Detect which cell encompasses the target text, then output its [x, y] center coordinate. 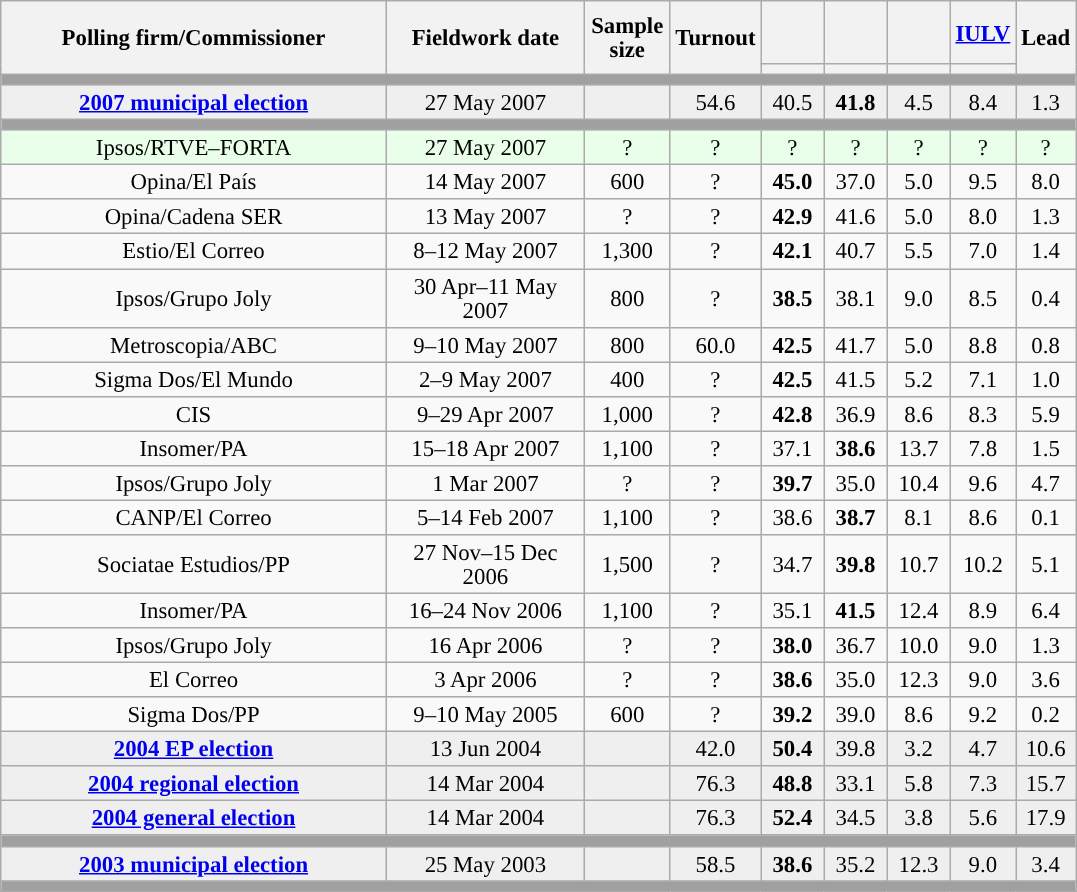
1.0 [1046, 380]
48.8 [792, 784]
39.7 [792, 484]
37.0 [856, 182]
9–29 Apr 2007 [485, 414]
8–12 May 2007 [485, 252]
15.7 [1046, 784]
Lead [1046, 38]
Turnout [716, 38]
9–10 May 2005 [485, 714]
4.5 [918, 102]
El Correo [194, 680]
39.2 [792, 714]
60.0 [716, 344]
33.1 [856, 784]
10.2 [982, 564]
16 Apr 2006 [485, 646]
38.7 [856, 518]
40.5 [792, 102]
0.1 [1046, 518]
27 Nov–15 Dec 2006 [485, 564]
45.0 [792, 182]
42.8 [792, 414]
CIS [194, 414]
5.8 [918, 784]
17.9 [1046, 818]
3.4 [1046, 864]
0.2 [1046, 714]
40.7 [856, 252]
5.9 [1046, 414]
Metroscopia/ABC [194, 344]
Sample size [627, 38]
2003 municipal election [194, 864]
36.7 [856, 646]
Estio/El Correo [194, 252]
13 Jun 2004 [485, 750]
2004 general election [194, 818]
2–9 May 2007 [485, 380]
7.1 [982, 380]
42.9 [792, 218]
35.1 [792, 610]
5.1 [1046, 564]
8.1 [918, 518]
41.7 [856, 344]
30 Apr–11 May 2007 [485, 298]
38.0 [792, 646]
50.4 [792, 750]
5.5 [918, 252]
9–10 May 2007 [485, 344]
10.7 [918, 564]
Polling firm/Commissioner [194, 38]
3.6 [1046, 680]
1.4 [1046, 252]
39.0 [856, 714]
Sigma Dos/El Mundo [194, 380]
16–24 Nov 2006 [485, 610]
3.2 [918, 750]
1,000 [627, 414]
9.2 [982, 714]
7.8 [982, 448]
Fieldwork date [485, 38]
54.6 [716, 102]
Opina/Cadena SER [194, 218]
10.4 [918, 484]
5.6 [982, 818]
42.0 [716, 750]
35.2 [856, 864]
25 May 2003 [485, 864]
8.4 [982, 102]
58.5 [716, 864]
52.4 [792, 818]
9.5 [982, 182]
400 [627, 380]
36.9 [856, 414]
1 Mar 2007 [485, 484]
8.3 [982, 414]
0.8 [1046, 344]
10.0 [918, 646]
5–14 Feb 2007 [485, 518]
34.7 [792, 564]
14 May 2007 [485, 182]
1.5 [1046, 448]
41.6 [856, 218]
38.5 [792, 298]
Ipsos/RTVE–FORTA [194, 148]
2007 municipal election [194, 102]
8.9 [982, 610]
2004 regional election [194, 784]
6.4 [1046, 610]
1,500 [627, 564]
Sigma Dos/PP [194, 714]
15–18 Apr 2007 [485, 448]
8.8 [982, 344]
2004 EP election [194, 750]
0.4 [1046, 298]
10.6 [1046, 750]
7.3 [982, 784]
7.0 [982, 252]
37.1 [792, 448]
3.8 [918, 818]
Sociatae Estudios/PP [194, 564]
41.8 [856, 102]
1,300 [627, 252]
13 May 2007 [485, 218]
38.1 [856, 298]
9.6 [982, 484]
Opina/El País [194, 182]
12.4 [918, 610]
3 Apr 2006 [485, 680]
5.2 [918, 380]
42.1 [792, 252]
13.7 [918, 448]
34.5 [856, 818]
IULV [982, 32]
8.5 [982, 298]
CANP/El Correo [194, 518]
